For the text-containing cell, return its midpoint in [X, Y] coordinate format. 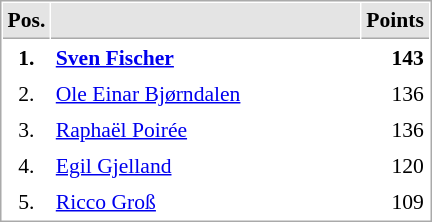
4. [26, 165]
Ole Einar Bjørndalen [206, 93]
5. [26, 201]
Points [396, 21]
Sven Fischer [206, 57]
Ricco Groß [206, 201]
120 [396, 165]
143 [396, 57]
3. [26, 129]
Egil Gjelland [206, 165]
1. [26, 57]
109 [396, 201]
Raphaël Poirée [206, 129]
Pos. [26, 21]
2. [26, 93]
